Pinpoint the cell where the given text exists, returning its [X, Y] midpoint coordinate. 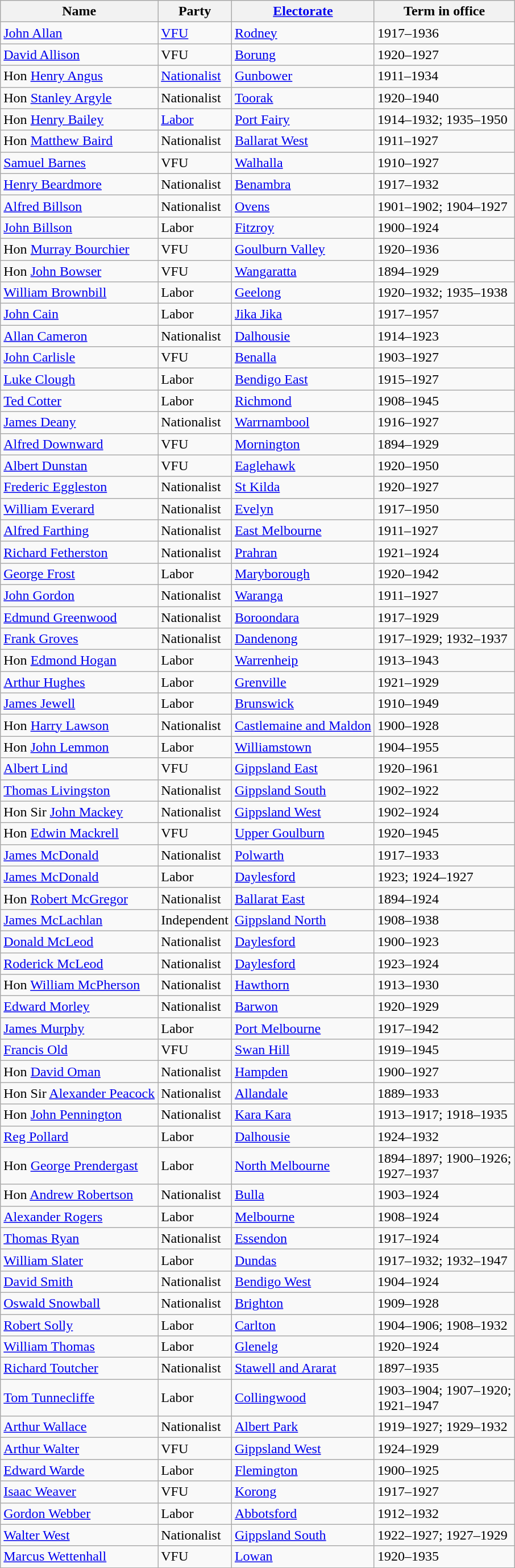
1917–1932; 1932–1947 [444, 1260]
1903–1904; 1907–1920;1921–1947 [444, 1397]
1921–1924 [444, 552]
1921–1929 [444, 682]
Party [195, 11]
Arthur Wallace [80, 1427]
1904–1924 [444, 1281]
1903–1924 [444, 1195]
Hampden [302, 1072]
Brighton [302, 1303]
Benambra [302, 184]
Melbourne [302, 1217]
Frederic Eggleston [80, 487]
Hon Sir John Mackey [80, 812]
Castlemaine and Maldon [302, 725]
Jika Jika [302, 314]
1917–1936 [444, 33]
1920–1936 [444, 249]
Walhalla [302, 163]
Luke Clough [80, 379]
1913–1943 [444, 661]
Eaglehawk [302, 466]
Goulburn Valley [302, 249]
Hon Stanley Argyle [80, 98]
David Allison [80, 55]
John Cain [80, 314]
James Jewell [80, 704]
James McLachlan [80, 920]
Hon Edwin Mackrell [80, 833]
1917–1927 [444, 1492]
1916–1927 [444, 422]
Dandenong [302, 639]
Waranga [302, 595]
John Billson [80, 227]
Carlton [302, 1325]
Gippsland East [302, 769]
Mornington [302, 444]
Donald McLeod [80, 941]
Port Melbourne [302, 1028]
1900–1924 [444, 227]
1910–1927 [444, 163]
Reg Pollard [80, 1136]
Hon David Oman [80, 1072]
1917–1929; 1932–1937 [444, 639]
1919–1945 [444, 1050]
1920–1961 [444, 769]
1901–1902; 1904–1927 [444, 206]
1908–1938 [444, 920]
Hon William McPherson [80, 985]
1915–1927 [444, 379]
Hon Henry Angus [80, 76]
Warrnambool [302, 422]
Boroondara [302, 617]
1908–1945 [444, 401]
1922–1927; 1927–1929 [444, 1535]
Borung [302, 55]
David Smith [80, 1281]
Electorate [302, 11]
Frank Groves [80, 639]
Robert Solly [80, 1325]
William Brownbill [80, 293]
St Kilda [302, 487]
Alexander Rogers [80, 1217]
Korong [302, 1492]
Geelong [302, 293]
Williamstown [302, 747]
1908–1924 [444, 1217]
William Slater [80, 1260]
Brunswick [302, 704]
Henry Beardmore [80, 184]
1917–1924 [444, 1238]
Hon Robert McGregor [80, 898]
Kara Kara [302, 1115]
Richmond [302, 401]
Fitzroy [302, 227]
1917–1929 [444, 617]
Ballarat West [302, 141]
Alfred Billson [80, 206]
1923; 1924–1927 [444, 877]
1894–1924 [444, 898]
Glenelg [302, 1347]
1900–1923 [444, 941]
1904–1906; 1908–1932 [444, 1325]
Albert Dunstan [80, 466]
Ballarat East [302, 898]
Albert Lind [80, 769]
Hon George Prendergast [80, 1165]
Gordon Webber [80, 1513]
1897–1935 [444, 1368]
Samuel Barnes [80, 163]
Benalla [302, 358]
Hon Harry Lawson [80, 725]
Arthur Hughes [80, 682]
Richard Toutcher [80, 1368]
Thomas Ryan [80, 1238]
1913–1930 [444, 985]
1917–1932 [444, 184]
1919–1927; 1929–1932 [444, 1427]
1920–1940 [444, 98]
Thomas Livingston [80, 790]
John Gordon [80, 595]
Tom Tunnecliffe [80, 1397]
Lowan [302, 1557]
1924–1932 [444, 1136]
1917–1957 [444, 314]
Hawthorn [302, 985]
Flemington [302, 1470]
Oswald Snowball [80, 1303]
1910–1949 [444, 704]
1920–1945 [444, 833]
1920–1935 [444, 1557]
Warrenheip [302, 661]
Bulla [302, 1195]
1900–1928 [444, 725]
Prahran [302, 552]
Ovens [302, 206]
Independent [195, 920]
Alfred Farthing [80, 530]
Hon Murray Bourchier [80, 249]
1911–1934 [444, 76]
Stawell and Ararat [302, 1368]
Richard Fetherston [80, 552]
Bendigo East [302, 379]
1917–1950 [444, 509]
Edward Warde [80, 1470]
Walter West [80, 1535]
James Murphy [80, 1028]
Isaac Weaver [80, 1492]
1894–1897; 1900–1926;1927–1937 [444, 1165]
Gunbower [302, 76]
Maryborough [302, 574]
Hon Sir Alexander Peacock [80, 1093]
Bendigo West [302, 1281]
Hon Matthew Baird [80, 141]
Port Fairy [302, 119]
1902–1924 [444, 812]
Alfred Downward [80, 444]
1920–1950 [444, 466]
Evelyn [302, 509]
1920–1929 [444, 1007]
1889–1933 [444, 1093]
East Melbourne [302, 530]
1902–1922 [444, 790]
Dundas [302, 1260]
James Deany [80, 422]
Upper Goulburn [302, 833]
Edward Morley [80, 1007]
North Melbourne [302, 1165]
Essendon [302, 1238]
Polwarth [302, 855]
Hon John Lemmon [80, 747]
1923–1924 [444, 964]
Hon John Pennington [80, 1115]
Roderick McLeod [80, 964]
1904–1955 [444, 747]
Ted Cotter [80, 401]
Rodney [302, 33]
Hon Edmond Hogan [80, 661]
Swan Hill [302, 1050]
William Thomas [80, 1347]
1900–1927 [444, 1072]
John Carlisle [80, 358]
Collingwood [302, 1397]
Marcus Wettenhall [80, 1557]
Allan Cameron [80, 336]
1912–1932 [444, 1513]
1920–1924 [444, 1347]
1914–1923 [444, 336]
Allandale [302, 1093]
Grenville [302, 682]
1917–1942 [444, 1028]
Toorak [302, 98]
1914–1932; 1935–1950 [444, 119]
Edmund Greenwood [80, 617]
Term in office [444, 11]
1924–1929 [444, 1449]
Barwon [302, 1007]
Name [80, 11]
William Everard [80, 509]
1909–1928 [444, 1303]
Francis Old [80, 1050]
1913–1917; 1918–1935 [444, 1115]
Arthur Walter [80, 1449]
Abbotsford [302, 1513]
1920–1942 [444, 574]
1900–1925 [444, 1470]
1903–1927 [444, 358]
Gippsland North [302, 920]
Wangaratta [302, 271]
John Allan [80, 33]
Hon Henry Bailey [80, 119]
Albert Park [302, 1427]
Hon Andrew Robertson [80, 1195]
1917–1933 [444, 855]
George Frost [80, 574]
Hon John Bowser [80, 271]
1920–1932; 1935–1938 [444, 293]
